Extract the (x, y) coordinate from the center of the cell holding the provided text.  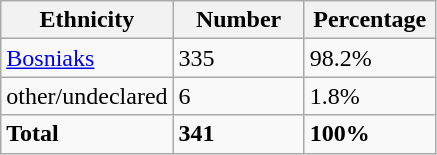
100% (370, 134)
98.2% (370, 58)
6 (238, 96)
335 (238, 58)
Percentage (370, 20)
other/undeclared (87, 96)
Total (87, 134)
Bosniaks (87, 58)
1.8% (370, 96)
Ethnicity (87, 20)
341 (238, 134)
Number (238, 20)
